Pinpoint the cell where the given text exists, returning its [X, Y] midpoint coordinate. 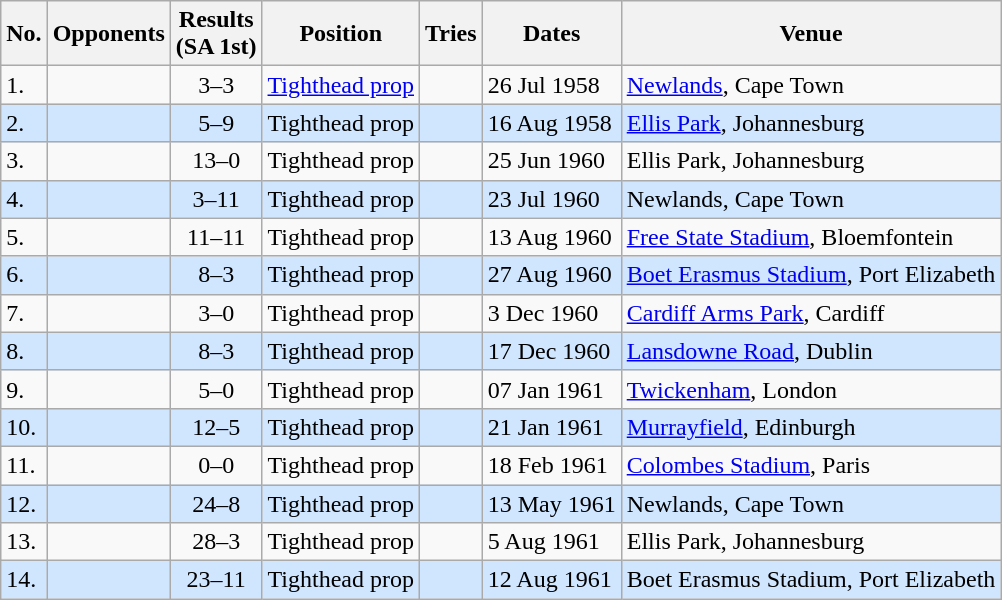
5–9 [216, 123]
23 Jul 1960 [552, 199]
26 Jul 1958 [552, 85]
4. [24, 199]
5. [24, 237]
8. [24, 351]
0–0 [216, 465]
23–11 [216, 580]
3 Dec 1960 [552, 313]
1. [24, 85]
Colombes Stadium, Paris [811, 465]
13. [24, 542]
Opponents [108, 34]
7. [24, 313]
3–0 [216, 313]
Results(SA 1st) [216, 34]
Cardiff Arms Park, Cardiff [811, 313]
27 Aug 1960 [552, 275]
28–3 [216, 542]
No. [24, 34]
Tries [452, 34]
2. [24, 123]
3–3 [216, 85]
9. [24, 389]
12–5 [216, 427]
Dates [552, 34]
13–0 [216, 161]
Twickenham, London [811, 389]
18 Feb 1961 [552, 465]
5 Aug 1961 [552, 542]
5–0 [216, 389]
12 Aug 1961 [552, 580]
13 May 1961 [552, 503]
21 Jan 1961 [552, 427]
07 Jan 1961 [552, 389]
11. [24, 465]
12. [24, 503]
14. [24, 580]
Murrayfield, Edinburgh [811, 427]
24–8 [216, 503]
11–11 [216, 237]
17 Dec 1960 [552, 351]
3–11 [216, 199]
3. [24, 161]
Venue [811, 34]
13 Aug 1960 [552, 237]
Free State Stadium, Bloemfontein [811, 237]
Lansdowne Road, Dublin [811, 351]
16 Aug 1958 [552, 123]
6. [24, 275]
25 Jun 1960 [552, 161]
Position [341, 34]
10. [24, 427]
